Identify which cell holds the provided text, then report its [x, y] central coordinate. 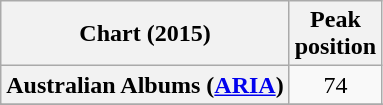
74 [335, 85]
Chart (2015) [145, 34]
Australian Albums (ARIA) [145, 85]
Peak position [335, 34]
